Extract the [x, y] coordinate from the center of the cell holding the provided text.  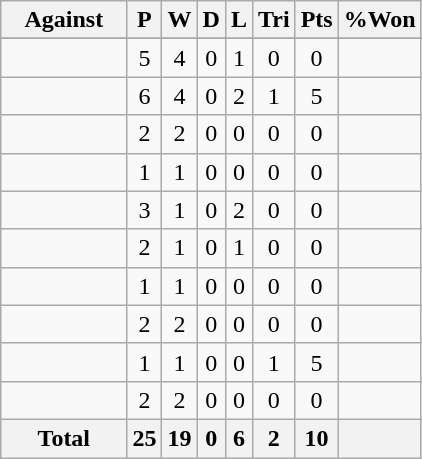
3 [144, 210]
Tri [274, 20]
W [180, 20]
10 [316, 438]
25 [144, 438]
Pts [316, 20]
D [211, 20]
19 [180, 438]
%Won [380, 20]
L [238, 20]
Total [64, 438]
Against [64, 20]
P [144, 20]
